Find where the given text appears and provide that cell's center as (X, Y) coordinate. 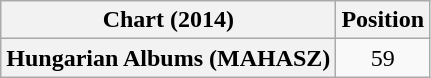
Hungarian Albums (MAHASZ) (168, 58)
Chart (2014) (168, 20)
Position (383, 20)
59 (383, 58)
